Pinpoint the cell where the given text exists, returning its [X, Y] midpoint coordinate. 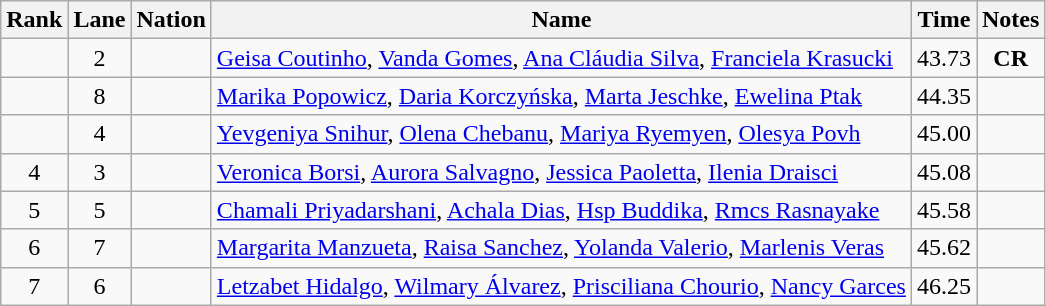
2 [100, 58]
Nation [171, 20]
Marika Popowicz, Daria Korczyńska, Marta Jeschke, Ewelina Ptak [561, 96]
CR [1010, 58]
45.08 [944, 172]
43.73 [944, 58]
Notes [1010, 20]
44.35 [944, 96]
Margarita Manzueta, Raisa Sanchez, Yolanda Valerio, Marlenis Veras [561, 248]
45.62 [944, 248]
Letzabet Hidalgo, Wilmary Álvarez, Prisciliana Chourio, Nancy Garces [561, 286]
3 [100, 172]
46.25 [944, 286]
Yevgeniya Snihur, Olena Chebanu, Mariya Ryemyen, Olesya Povh [561, 134]
Time [944, 20]
8 [100, 96]
Chamali Priyadarshani, Achala Dias, Hsp Buddika, Rmcs Rasnayake [561, 210]
Lane [100, 20]
45.58 [944, 210]
Veronica Borsi, Aurora Salvagno, Jessica Paoletta, Ilenia Draisci [561, 172]
Geisa Coutinho, Vanda Gomes, Ana Cláudia Silva, Franciela Krasucki [561, 58]
Rank [34, 20]
Name [561, 20]
45.00 [944, 134]
